Identify which cell holds the provided text, then report its (x, y) central coordinate. 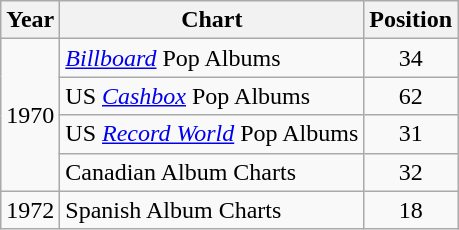
Position (411, 20)
Spanish Album Charts (212, 210)
US Cashbox Pop Albums (212, 96)
31 (411, 134)
1972 (30, 210)
32 (411, 172)
Year (30, 20)
Canadian Album Charts (212, 172)
US Record World Pop Albums (212, 134)
34 (411, 58)
Billboard Pop Albums (212, 58)
18 (411, 210)
1970 (30, 115)
62 (411, 96)
Chart (212, 20)
